Provide the [X, Y] coordinate of the cell's center where the given text is located.  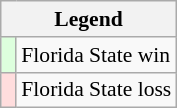
Florida State loss [96, 90]
Legend [89, 19]
Florida State win [96, 55]
